Detect which cell encompasses the target text, then output its [X, Y] center coordinate. 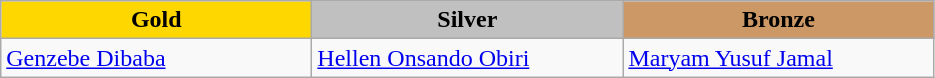
Maryam Yusuf Jamal [778, 58]
Gold [156, 20]
Bronze [778, 20]
Genzebe Dibaba [156, 58]
Silver [468, 20]
Hellen Onsando Obiri [468, 58]
